Detect which cell encompasses the target text, then output its [X, Y] center coordinate. 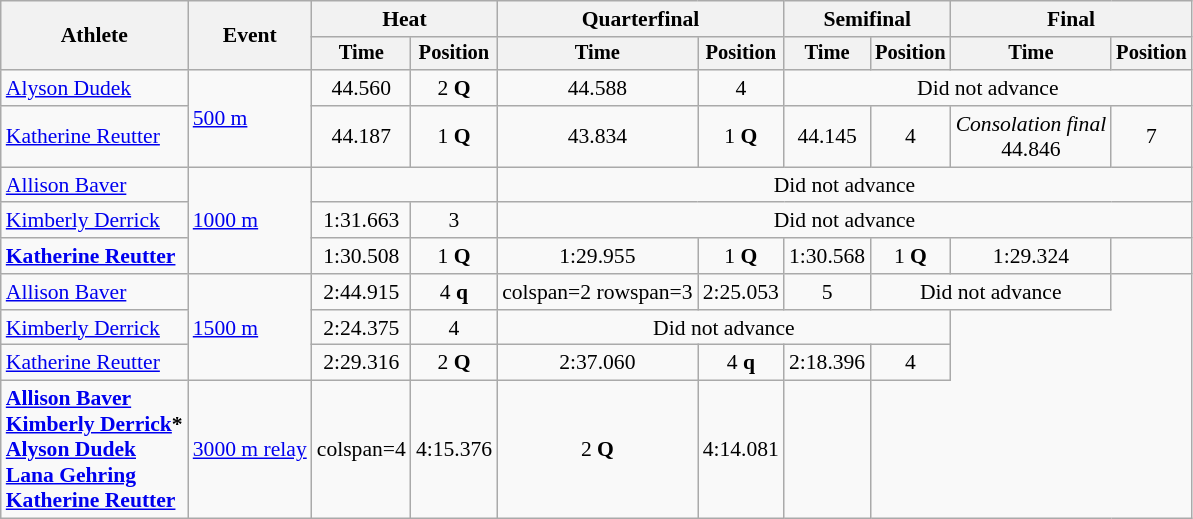
5 [827, 292]
Consolation final44.846 [1032, 136]
2:18.396 [827, 363]
3 [454, 221]
44.560 [362, 88]
44.187 [362, 136]
Alyson Dudek [94, 88]
Final [1072, 19]
Athlete [94, 36]
43.834 [598, 136]
2:25.053 [741, 292]
44.145 [827, 136]
1:29.955 [598, 256]
4:15.376 [454, 450]
1:31.663 [362, 221]
colspan=4 [362, 450]
2:24.375 [362, 328]
2:44.915 [362, 292]
3000 m relay [250, 450]
Quarterfinal [640, 19]
Semifinal [868, 19]
2:37.060 [598, 363]
1000 m [250, 220]
44.588 [598, 88]
1:29.324 [1032, 256]
colspan=2 rowspan=3 [598, 292]
500 m [250, 118]
2:29.316 [362, 363]
1:30.568 [827, 256]
Allison BaverKimberly Derrick*Alyson DudekLana GehringKatherine Reutter [94, 450]
Heat [404, 19]
7 [1151, 136]
1:30.508 [362, 256]
4:14.081 [741, 450]
Event [250, 36]
1500 m [250, 328]
